Identify which cell holds the provided text, then report its (x, y) central coordinate. 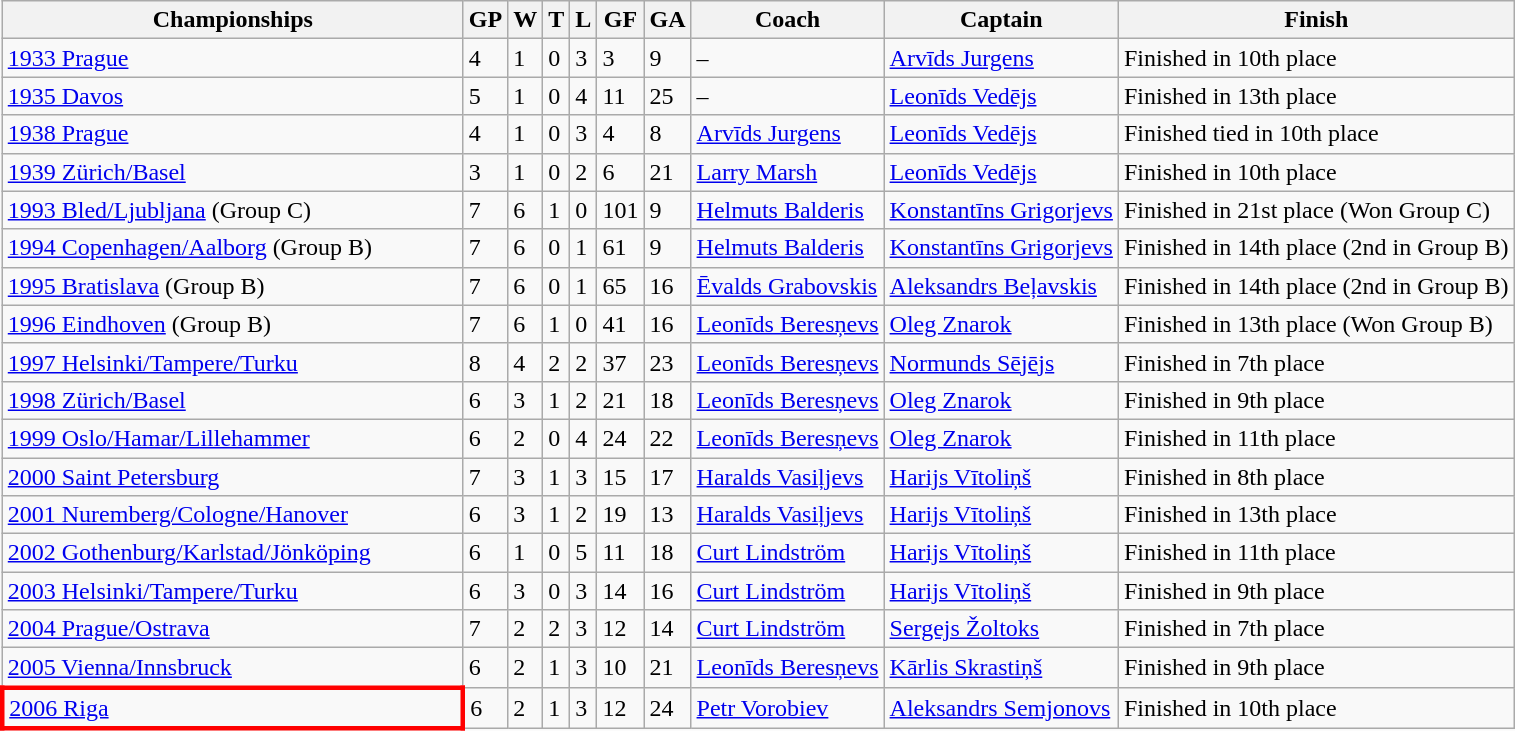
1939 Zürich/Basel (232, 172)
Finished in 13th place (Won Group B) (1316, 324)
GA (668, 20)
15 (620, 477)
Aleksandrs Semjonovs (1001, 708)
2003 Helsinki/Tampere/Turku (232, 591)
Normunds Sējējs (1001, 362)
2001 Nuremberg/Cologne/Hanover (232, 515)
Ēvalds Grabovskis (788, 286)
Larry Marsh (788, 172)
Finished in 8th place (1316, 477)
Captain (1001, 20)
2004 Prague/Ostrava (232, 629)
Aleksandrs Beļavskis (1001, 286)
2002 Gothenburg/Karlstad/Jönköping (232, 553)
GF (620, 20)
2006 Riga (232, 708)
19 (620, 515)
Championships (232, 20)
37 (620, 362)
101 (620, 210)
1933 Prague (232, 58)
Sergejs Žoltoks (1001, 629)
25 (668, 96)
65 (620, 286)
Finished tied in 10th place (1316, 134)
Finish (1316, 20)
Kārlis Skrastiņš (1001, 668)
13 (668, 515)
10 (620, 668)
23 (668, 362)
Petr Vorobiev (788, 708)
1999 Oslo/Hamar/Lillehammer (232, 438)
1995 Bratislava (Group B) (232, 286)
1994 Copenhagen/Aalborg (Group B) (232, 248)
17 (668, 477)
41 (620, 324)
1996 Eindhoven (Group B) (232, 324)
1935 Davos (232, 96)
L (584, 20)
2000 Saint Petersburg (232, 477)
Coach (788, 20)
Finished in 21st place (Won Group C) (1316, 210)
W (526, 20)
1997 Helsinki/Tampere/Turku (232, 362)
T (556, 20)
22 (668, 438)
1998 Zürich/Basel (232, 400)
1938 Prague (232, 134)
1993 Bled/Ljubljana (Group C) (232, 210)
61 (620, 248)
2005 Vienna/Innsbruck (232, 668)
GP (485, 20)
